Return the [X, Y] coordinate for the center point of the cell that contains the specified text.  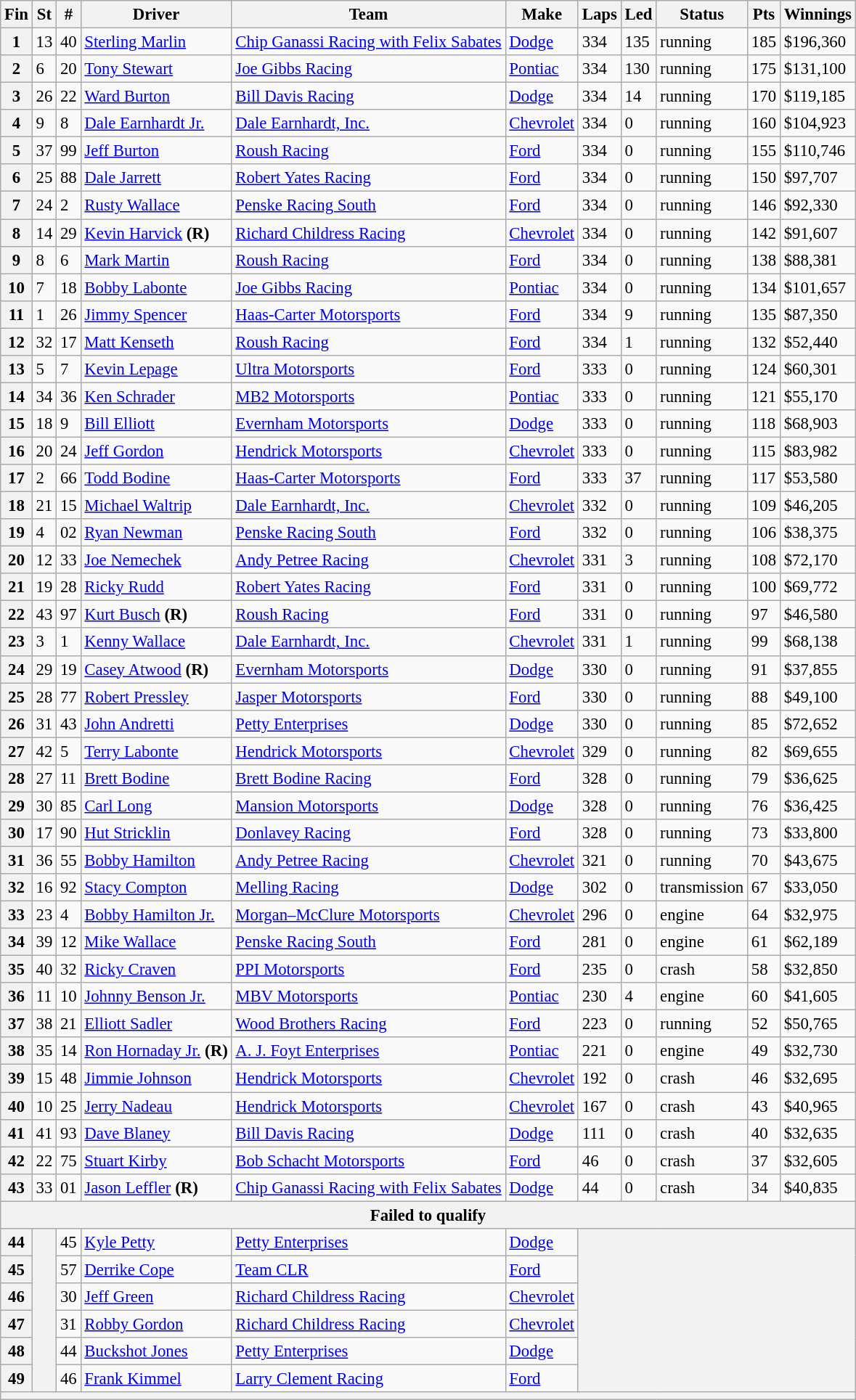
$38,375 [818, 533]
Jeff Gordon [156, 451]
$60,301 [818, 369]
$68,138 [818, 642]
321 [600, 860]
$32,850 [818, 970]
329 [600, 751]
160 [764, 123]
# [68, 15]
73 [764, 833]
$46,580 [818, 615]
$41,605 [818, 996]
$36,625 [818, 779]
$50,765 [818, 1024]
170 [764, 97]
138 [764, 260]
175 [764, 69]
$36,425 [818, 806]
MB2 Motorsports [369, 396]
111 [600, 1133]
$40,835 [818, 1187]
Ken Schrader [156, 396]
Dale Jarrett [156, 178]
Stacy Compton [156, 888]
79 [764, 779]
$37,855 [818, 669]
117 [764, 478]
Pts [764, 15]
Kurt Busch (R) [156, 615]
$32,695 [818, 1078]
167 [600, 1106]
$119,185 [818, 97]
$55,170 [818, 396]
Kyle Petty [156, 1243]
02 [68, 533]
Ward Burton [156, 97]
$131,100 [818, 69]
$32,730 [818, 1052]
Led [639, 15]
Larry Clement Racing [369, 1379]
76 [764, 806]
70 [764, 860]
Derrike Cope [156, 1269]
MBV Motorsports [369, 996]
$97,707 [818, 178]
Matt Kenseth [156, 342]
223 [600, 1024]
Jason Leffler (R) [156, 1187]
55 [68, 860]
$40,965 [818, 1106]
Mark Martin [156, 260]
$68,903 [818, 424]
Joe Nemechek [156, 560]
185 [764, 42]
221 [600, 1052]
92 [68, 888]
$33,050 [818, 888]
Status [702, 15]
$92,330 [818, 205]
57 [68, 1269]
192 [600, 1078]
Ricky Rudd [156, 587]
235 [600, 970]
Kevin Harvick (R) [156, 233]
Failed to qualify [428, 1215]
Stuart Kirby [156, 1160]
Frank Kimmel [156, 1379]
90 [68, 833]
118 [764, 424]
Rusty Wallace [156, 205]
transmission [702, 888]
Jeff Green [156, 1297]
302 [600, 888]
Robby Gordon [156, 1324]
Hut Stricklin [156, 833]
Make [542, 15]
Jerry Nadeau [156, 1106]
115 [764, 451]
Bob Schacht Motorsports [369, 1160]
Todd Bodine [156, 478]
$32,605 [818, 1160]
130 [639, 69]
150 [764, 178]
Dale Earnhardt Jr. [156, 123]
Bill Elliott [156, 424]
Bobby Hamilton [156, 860]
PPI Motorsports [369, 970]
281 [600, 942]
Driver [156, 15]
296 [600, 915]
Jimmy Spencer [156, 314]
Terry Labonte [156, 751]
St [44, 15]
Casey Atwood (R) [156, 669]
Mansion Motorsports [369, 806]
93 [68, 1133]
58 [764, 970]
$62,189 [818, 942]
Winnings [818, 15]
$33,800 [818, 833]
$32,635 [818, 1133]
$196,360 [818, 42]
Donlavey Racing [369, 833]
67 [764, 888]
Wood Brothers Racing [369, 1024]
Laps [600, 15]
$72,652 [818, 724]
Ryan Newman [156, 533]
77 [68, 697]
Buckshot Jones [156, 1351]
100 [764, 587]
$53,580 [818, 478]
$91,607 [818, 233]
$110,746 [818, 151]
155 [764, 151]
Melling Racing [369, 888]
108 [764, 560]
146 [764, 205]
$69,772 [818, 587]
Michael Waltrip [156, 506]
A. J. Foyt Enterprises [369, 1052]
Carl Long [156, 806]
Robert Pressley [156, 697]
52 [764, 1024]
66 [68, 478]
142 [764, 233]
121 [764, 396]
$104,923 [818, 123]
$87,350 [818, 314]
$88,381 [818, 260]
Jeff Burton [156, 151]
124 [764, 369]
Sterling Marlin [156, 42]
Kenny Wallace [156, 642]
Elliott Sadler [156, 1024]
82 [764, 751]
Bobby Hamilton Jr. [156, 915]
01 [68, 1187]
Brett Bodine Racing [369, 779]
$52,440 [818, 342]
$101,657 [818, 287]
64 [764, 915]
Johnny Benson Jr. [156, 996]
Team [369, 15]
$72,170 [818, 560]
Bobby Labonte [156, 287]
Ron Hornaday Jr. (R) [156, 1052]
75 [68, 1160]
91 [764, 669]
Dave Blaney [156, 1133]
$83,982 [818, 451]
Kevin Lepage [156, 369]
Jimmie Johnson [156, 1078]
109 [764, 506]
Morgan–McClure Motorsports [369, 915]
61 [764, 942]
Ultra Motorsports [369, 369]
$69,655 [818, 751]
106 [764, 533]
47 [17, 1324]
$43,675 [818, 860]
134 [764, 287]
$49,100 [818, 697]
Brett Bodine [156, 779]
60 [764, 996]
John Andretti [156, 724]
$32,975 [818, 915]
Fin [17, 15]
Mike Wallace [156, 942]
132 [764, 342]
Tony Stewart [156, 69]
230 [600, 996]
$46,205 [818, 506]
Team CLR [369, 1269]
Ricky Craven [156, 970]
Jasper Motorsports [369, 697]
